Provide the (X, Y) coordinate of the cell's center where the given text is located.  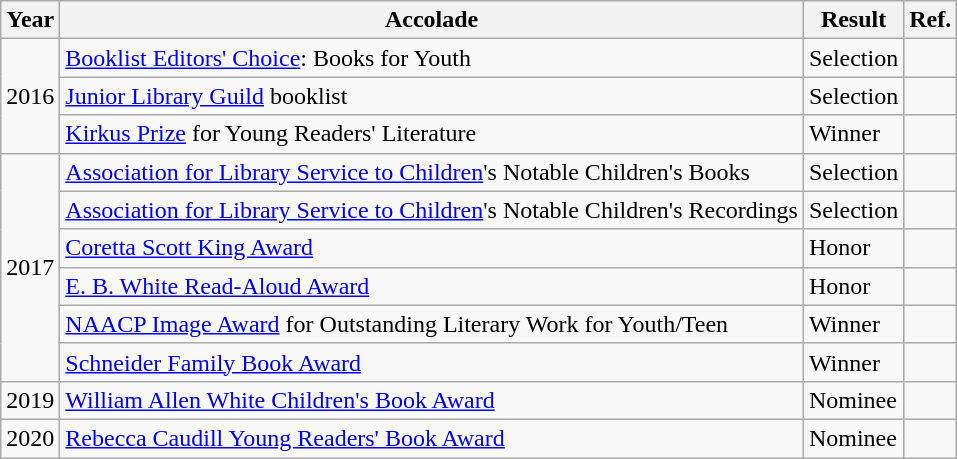
E. B. White Read-Aloud Award (432, 286)
Association for Library Service to Children's Notable Children's Recordings (432, 210)
NAACP Image Award for Outstanding Literary Work for Youth/Teen (432, 324)
2019 (30, 400)
Accolade (432, 20)
Schneider Family Book Award (432, 362)
Year (30, 20)
2020 (30, 438)
Result (853, 20)
Junior Library Guild booklist (432, 96)
2017 (30, 267)
Booklist Editors' Choice: Books for Youth (432, 58)
Ref. (930, 20)
2016 (30, 96)
William Allen White Children's Book Award (432, 400)
Association for Library Service to Children's Notable Children's Books (432, 172)
Kirkus Prize for Young Readers' Literature (432, 134)
Rebecca Caudill Young Readers' Book Award (432, 438)
Coretta Scott King Award (432, 248)
